For the text-containing cell, return its midpoint in (X, Y) coordinate format. 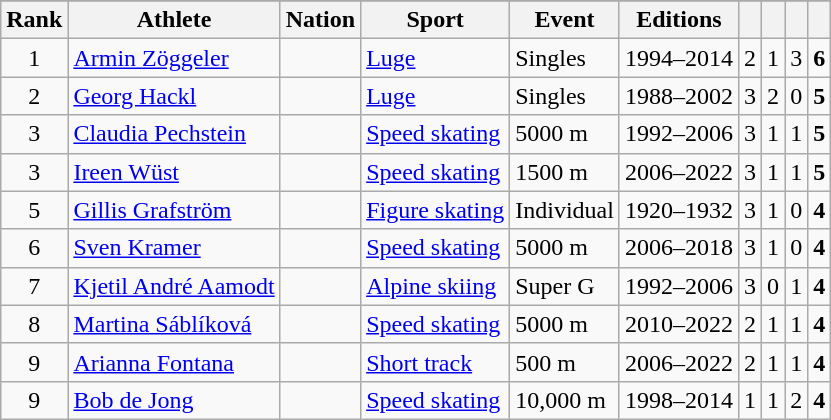
500 m (565, 362)
Individual (565, 210)
7 (34, 286)
1500 m (565, 172)
Nation (320, 20)
Editions (678, 20)
Sport (436, 20)
Athlete (174, 20)
Event (565, 20)
Alpine skiing (436, 286)
Armin Zöggeler (174, 58)
Rank (34, 20)
Georg Hackl (174, 96)
Super G (565, 286)
1994–2014 (678, 58)
10,000 m (565, 400)
Bob de Jong (174, 400)
Sven Kramer (174, 248)
Martina Sáblíková (174, 324)
2010–2022 (678, 324)
Gillis Grafström (174, 210)
8 (34, 324)
Kjetil André Aamodt (174, 286)
Claudia Pechstein (174, 134)
Short track (436, 362)
Figure skating (436, 210)
2006–2018 (678, 248)
1988–2002 (678, 96)
Ireen Wüst (174, 172)
Arianna Fontana (174, 362)
1998–2014 (678, 400)
1920–1932 (678, 210)
